For the text-containing cell, return its midpoint in (x, y) coordinate format. 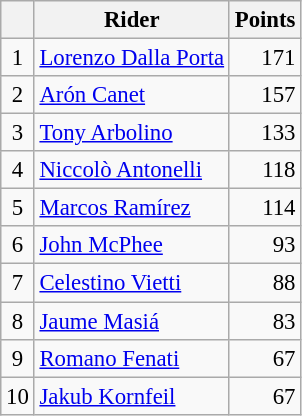
2 (18, 95)
John McPhee (132, 245)
133 (264, 133)
Jaume Masiá (132, 321)
Arón Canet (132, 95)
10 (18, 396)
171 (264, 58)
Celestino Vietti (132, 283)
9 (18, 358)
83 (264, 321)
1 (18, 58)
Points (264, 20)
4 (18, 170)
93 (264, 245)
Tony Arbolino (132, 133)
88 (264, 283)
118 (264, 170)
Lorenzo Dalla Porta (132, 58)
6 (18, 245)
3 (18, 133)
157 (264, 95)
114 (264, 208)
Marcos Ramírez (132, 208)
Romano Fenati (132, 358)
Rider (132, 20)
5 (18, 208)
Jakub Kornfeil (132, 396)
Niccolò Antonelli (132, 170)
7 (18, 283)
8 (18, 321)
